For the text-containing cell, return its midpoint in [X, Y] coordinate format. 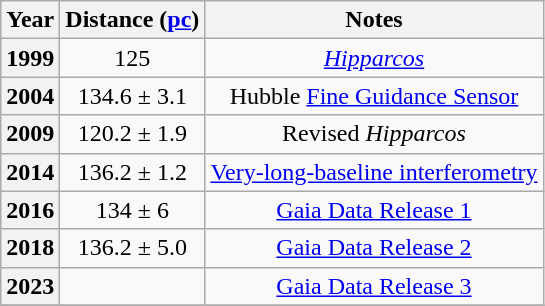
136.2 ± 1.2 [132, 172]
Notes [374, 20]
125 [132, 58]
Gaia Data Release 2 [374, 248]
Hipparcos [374, 58]
Very-long-baseline interferometry [374, 172]
Gaia Data Release 1 [374, 210]
134 ± 6 [132, 210]
134.6 ± 3.1 [132, 96]
2009 [30, 134]
Distance (pc) [132, 20]
2014 [30, 172]
120.2 ± 1.9 [132, 134]
2016 [30, 210]
Revised Hipparcos [374, 134]
Year [30, 20]
2023 [30, 286]
Hubble Fine Guidance Sensor [374, 96]
136.2 ± 5.0 [132, 248]
2018 [30, 248]
Gaia Data Release 3 [374, 286]
2004 [30, 96]
1999 [30, 58]
